Detect which cell encompasses the target text, then output its [X, Y] center coordinate. 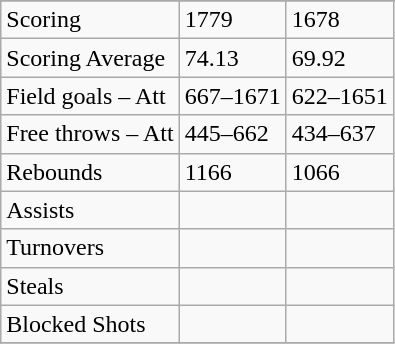
Blocked Shots [90, 324]
434–637 [340, 134]
1066 [340, 172]
Field goals – Att [90, 96]
445–662 [232, 134]
Rebounds [90, 172]
1779 [232, 20]
74.13 [232, 58]
Scoring Average [90, 58]
Scoring [90, 20]
Free throws – Att [90, 134]
Steals [90, 286]
667–1671 [232, 96]
69.92 [340, 58]
1678 [340, 20]
Turnovers [90, 248]
622–1651 [340, 96]
Assists [90, 210]
1166 [232, 172]
